Capture the cell that displays the provided text and extract its [x, y] central coordinate. 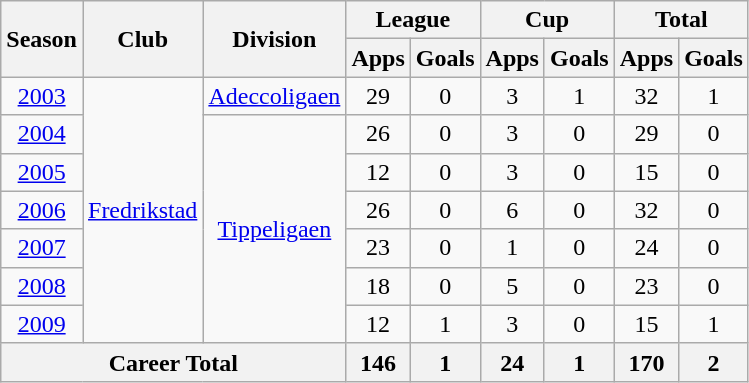
2009 [42, 324]
Season [42, 39]
Club [142, 39]
170 [646, 362]
2008 [42, 286]
Fredrikstad [142, 210]
League [413, 20]
Total [681, 20]
Adeccoligaen [274, 96]
6 [512, 210]
2 [714, 362]
Career Total [174, 362]
2006 [42, 210]
2005 [42, 172]
5 [512, 286]
Tippeligaen [274, 229]
18 [378, 286]
2003 [42, 96]
2007 [42, 248]
146 [378, 362]
Division [274, 39]
2004 [42, 134]
Cup [547, 20]
